Determine the (x, y) coordinate at the center of the cell enclosing the given text.  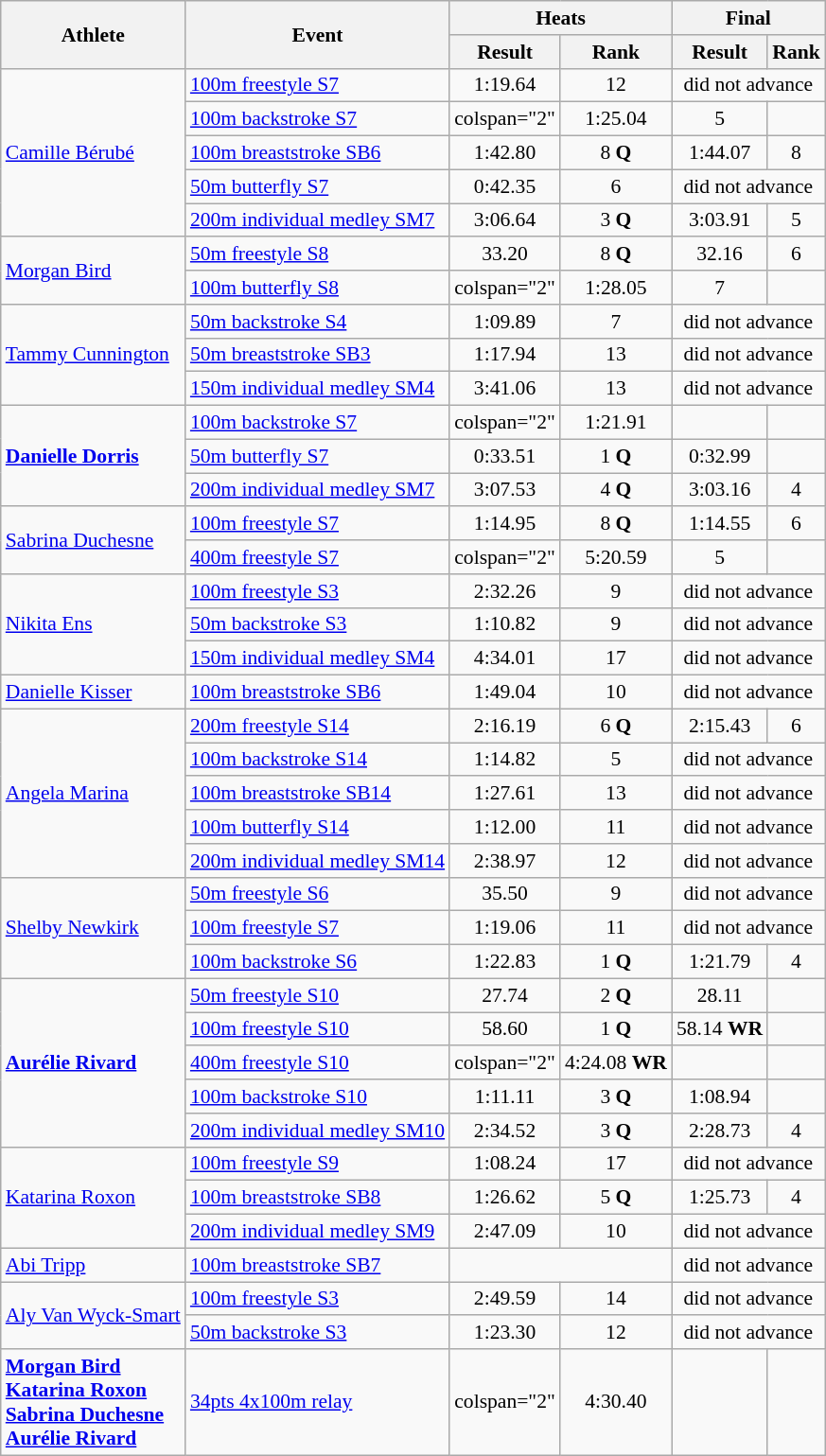
33.20 (505, 254)
200m individual medley SM14 (318, 861)
Event (318, 34)
Athlete (93, 34)
6 Q (616, 726)
1:22.83 (505, 962)
1:14.95 (505, 524)
3:03.16 (719, 490)
35.50 (505, 894)
3:41.06 (505, 389)
50m freestyle S10 (318, 995)
58.14 WR (719, 1029)
1:17.94 (505, 355)
3:03.91 (719, 220)
4:30.40 (616, 1402)
14 (616, 1299)
1:21.79 (719, 962)
100m backstroke S6 (318, 962)
4:24.08 WR (616, 1063)
1:14.55 (719, 524)
1:28.05 (616, 288)
1:10.82 (505, 624)
1:09.89 (505, 322)
1:08.24 (505, 1164)
28.11 (719, 995)
1:12.00 (505, 827)
Danielle Kisser (93, 693)
Tammy Cunnington (93, 356)
100m breaststroke SB14 (318, 794)
1:25.73 (719, 1198)
Danielle Dorris (93, 456)
50m breaststroke SB3 (318, 355)
1:08.94 (719, 1096)
Abi Tripp (93, 1265)
2:16.19 (505, 726)
Katarina Roxon (93, 1198)
1:19.06 (505, 928)
2:15.43 (719, 726)
0:42.35 (505, 186)
1:11.11 (505, 1096)
Angela Marina (93, 793)
1:25.04 (616, 119)
Heats (560, 18)
1:49.04 (505, 693)
100m butterfly S8 (318, 288)
32.16 (719, 254)
1:23.30 (505, 1333)
1:42.80 (505, 153)
2:49.59 (505, 1299)
50m freestyle S6 (318, 894)
27.74 (505, 995)
Sabrina Duchesne (93, 541)
Aurélie Rivard (93, 1062)
1:44.07 (719, 153)
100m butterfly S14 (318, 827)
100m breaststroke SB8 (318, 1198)
5:20.59 (616, 557)
400m freestyle S10 (318, 1063)
1:14.82 (505, 760)
2:32.26 (505, 591)
100m freestyle S10 (318, 1029)
100m backstroke S10 (318, 1096)
200m individual medley SM9 (318, 1232)
2:28.73 (719, 1131)
2:38.97 (505, 861)
200m individual medley SM10 (318, 1131)
4 Q (616, 490)
Morgan BirdKatarina RoxonSabrina DuchesneAurélie Rivard (93, 1402)
100m breaststroke SB7 (318, 1265)
Camille Bérubé (93, 152)
2:34.52 (505, 1131)
0:32.99 (719, 456)
5 Q (616, 1198)
100m backstroke S14 (318, 760)
Morgan Bird (93, 271)
1:21.91 (616, 423)
0:33.51 (505, 456)
Final (748, 18)
Shelby Newkirk (93, 927)
50m freestyle S8 (318, 254)
400m freestyle S7 (318, 557)
50m backstroke S4 (318, 322)
Nikita Ens (93, 624)
100m freestyle S9 (318, 1164)
1:27.61 (505, 794)
3:06.64 (505, 220)
200m freestyle S14 (318, 726)
34pts 4x100m relay (318, 1402)
Aly Van Wyck-Smart (93, 1315)
8 (797, 153)
3:07.53 (505, 490)
2 Q (616, 995)
1:26.62 (505, 1198)
4:34.01 (505, 658)
58.60 (505, 1029)
1:19.64 (505, 85)
2:47.09 (505, 1232)
